Identify which cell holds the provided text, then report its [x, y] central coordinate. 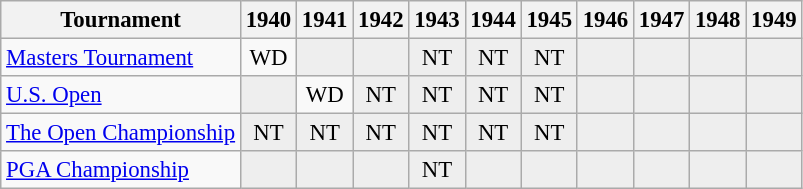
1941 [325, 20]
1944 [493, 20]
PGA Championship [121, 170]
1942 [381, 20]
1943 [437, 20]
U.S. Open [121, 95]
1946 [605, 20]
1947 [661, 20]
1940 [268, 20]
The Open Championship [121, 133]
Masters Tournament [121, 58]
Tournament [121, 20]
1948 [718, 20]
1949 [774, 20]
1945 [549, 20]
